For the text-containing cell, return its midpoint in (X, Y) coordinate format. 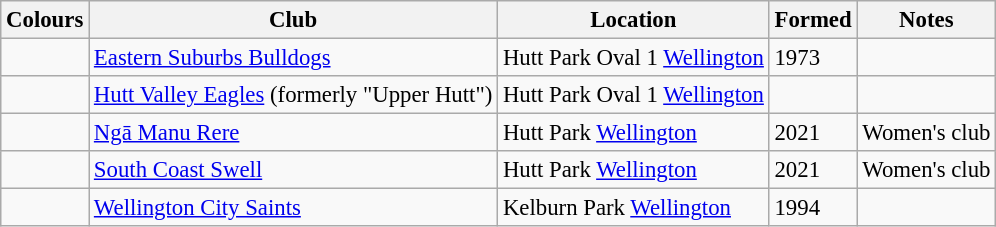
Notes (926, 20)
Eastern Suburbs Bulldogs (294, 58)
Hutt Valley Eagles (formerly "Upper Hutt") (294, 95)
Ngā Manu Rere (294, 133)
1994 (813, 208)
Location (634, 20)
Kelburn Park Wellington (634, 208)
Wellington City Saints (294, 208)
1973 (813, 58)
Colours (45, 20)
South Coast Swell (294, 170)
Formed (813, 20)
Club (294, 20)
